Provide the (X, Y) coordinate of the cell's center where the given text is located.  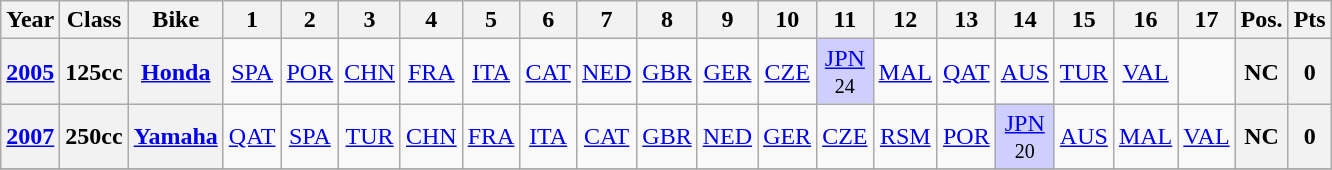
RSM (905, 136)
6 (548, 20)
13 (966, 20)
JPN20 (1024, 136)
Pts (1310, 20)
14 (1024, 20)
2007 (30, 136)
3 (370, 20)
Yamaha (176, 136)
10 (788, 20)
2005 (30, 72)
8 (667, 20)
15 (1084, 20)
1 (252, 20)
Pos. (1262, 20)
16 (1145, 20)
Year (30, 20)
12 (905, 20)
JPN24 (845, 72)
11 (845, 20)
7 (606, 20)
Bike (176, 20)
2 (310, 20)
250cc (94, 136)
125cc (94, 72)
9 (727, 20)
Class (94, 20)
4 (431, 20)
Honda (176, 72)
17 (1206, 20)
5 (491, 20)
